Pinpoint the cell where the given text exists, returning its [x, y] midpoint coordinate. 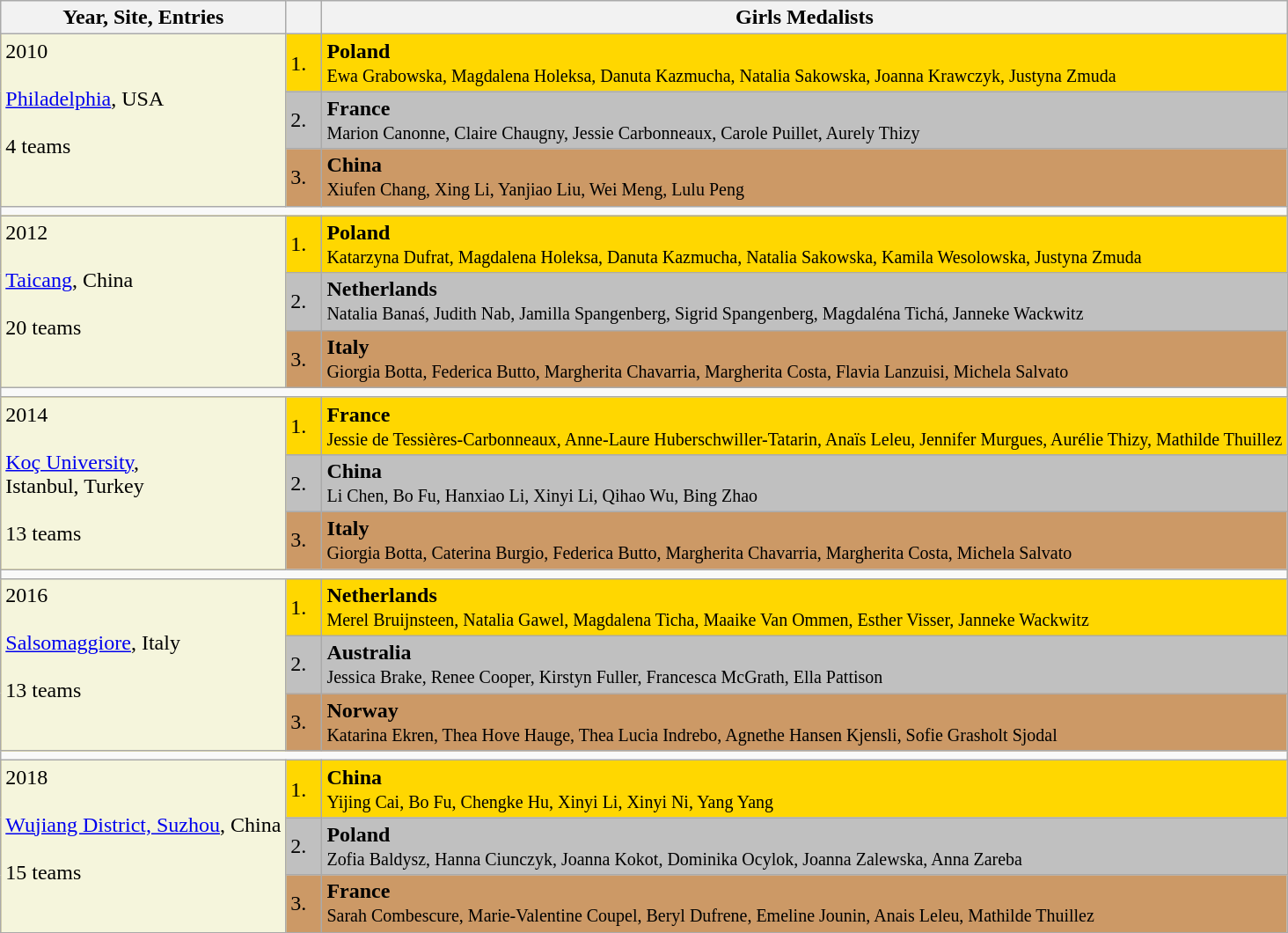
Poland Ewa Grabowska, Magdalena Holeksa, Danuta Kazmucha, Natalia Sakowska, Joanna Krawczyk, Justyna Zmuda [804, 63]
China Xiufen Chang, Xing Li, Yanjiao Liu, Wei Meng, Lulu Peng [804, 178]
Netherlands Merel Bruijnsteen, Natalia Gawel, Magdalena Ticha, Maaike Van Ommen, Esther Visser, Janneke Wackwitz [804, 607]
Italy Giorgia Botta, Federica Butto, Margherita Chavarria, Margherita Costa, Flavia Lanzuisi, Michela Salvato [804, 359]
2016 Salsomaggiore, Italy13 teams [143, 665]
France Jessie de Tessières-Carbonneaux, Anne-Laure Huberschwiller-Tatarin, Anaïs Leleu, Jennifer Murgues, Aurélie Thizy, Mathilde Thuillez [804, 426]
France Marion Canonne, Claire Chaugny, Jessie Carbonneaux, Carole Puillet, Aurely Thizy [804, 120]
Australia Jessica Brake, Renee Cooper, Kirstyn Fuller, Francesca McGrath, Ella Pattison [804, 665]
Netherlands Natalia Banaś, Judith Nab, Jamilla Spangenberg, Sigrid Spangenberg, Magdaléna Tichá, Janneke Wackwitz [804, 301]
2012 Taicang, China 20 teams [143, 301]
Girls Medalists [804, 18]
Poland Katarzyna Dufrat, Magdalena Holeksa, Danuta Kazmucha, Natalia Sakowska, Kamila Wesolowska, Justyna Zmuda [804, 245]
China Yijing Cai, Bo Fu, Chengke Hu, Xinyi Li, Xinyi Ni, Yang Yang [804, 789]
China Li Chen, Bo Fu, Hanxiao Li, Xinyi Li, Qihao Wu, Bing Zhao [804, 482]
2014 Koç University, Istanbul, Turkey 13 teams [143, 482]
Poland Zofia Baldysz, Hanna Ciunczyk, Joanna Kokot, Dominika Ocylok, Joanna Zalewska, Anna Zareba [804, 847]
2010 Philadelphia, USA 4 teams [143, 120]
Year, Site, Entries [143, 18]
Norway Katarina Ekren, Thea Hove Hauge, Thea Lucia Indrebo, Agnethe Hansen Kjensli, Sofie Grasholt Sjodal [804, 722]
Italy Giorgia Botta, Caterina Burgio, Federica Butto, Margherita Chavarria, Margherita Costa, Michela Salvato [804, 540]
2018 Wujiang District, Suzhou, China 15 teams [143, 847]
France Sarah Combescure, Marie-Valentine Coupel, Beryl Dufrene, Emeline Jounin, Anais Leleu, Mathilde Thuillez [804, 903]
